Identify which cell holds the provided text, then report its [x, y] central coordinate. 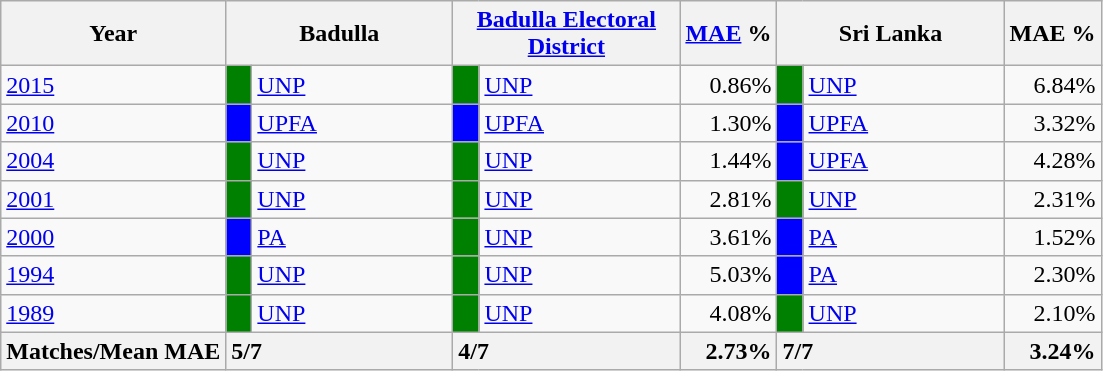
Sri Lanka [890, 34]
2.30% [1052, 275]
5/7 [340, 351]
6.84% [1052, 85]
Year [114, 34]
4.28% [1052, 161]
4.08% [728, 313]
2001 [114, 199]
2.31% [1052, 199]
2000 [114, 237]
3.61% [728, 237]
Badulla [340, 34]
2.10% [1052, 313]
5.03% [728, 275]
3.32% [1052, 123]
7/7 [890, 351]
1989 [114, 313]
2004 [114, 161]
3.24% [1052, 351]
0.86% [728, 85]
4/7 [566, 351]
1.44% [728, 161]
2015 [114, 85]
1.30% [728, 123]
2.73% [728, 351]
2010 [114, 123]
2.81% [728, 199]
1994 [114, 275]
1.52% [1052, 237]
Badulla Electoral District [566, 34]
Matches/Mean MAE [114, 351]
